Pinpoint the cell where the given text exists, returning its (X, Y) midpoint coordinate. 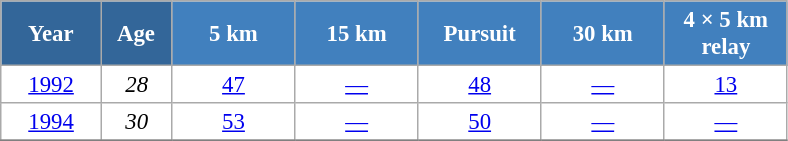
4 × 5 km relay (726, 34)
1992 (52, 85)
53 (234, 122)
13 (726, 85)
Pursuit (480, 34)
50 (480, 122)
1994 (52, 122)
28 (136, 85)
15 km (356, 34)
5 km (234, 34)
47 (234, 85)
30 (136, 122)
Age (136, 34)
30 km (602, 34)
Year (52, 34)
48 (480, 85)
